Identify which cell holds the provided text, then report its (X, Y) central coordinate. 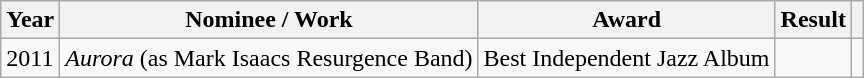
Year (30, 20)
Nominee / Work (269, 20)
Aurora (as Mark Isaacs Resurgence Band) (269, 58)
Best Independent Jazz Album (626, 58)
Award (626, 20)
2011 (30, 58)
Result (813, 20)
